For the text-containing cell, return its midpoint in (x, y) coordinate format. 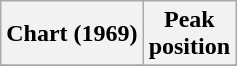
Chart (1969) (72, 34)
Peakposition (189, 34)
